For the text-containing cell, return its midpoint in [x, y] coordinate format. 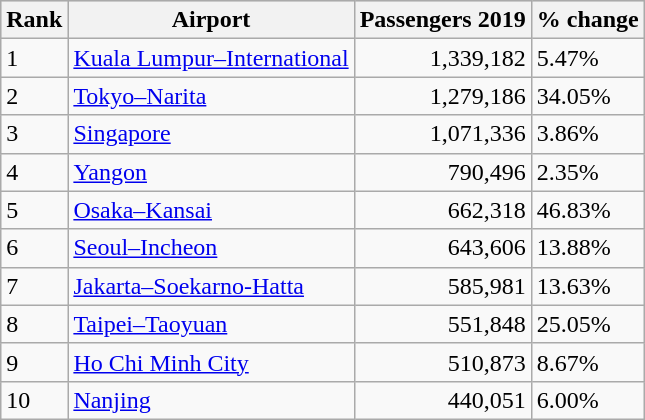
7 [34, 286]
9 [34, 362]
10 [34, 400]
1,339,182 [442, 58]
Rank [34, 20]
6.00% [588, 400]
1 [34, 58]
662,318 [442, 210]
8 [34, 324]
4 [34, 172]
25.05% [588, 324]
Jakarta–Soekarno-Hatta [211, 286]
5.47% [588, 58]
Nanjing [211, 400]
8.67% [588, 362]
Taipei–Taoyuan [211, 324]
Yangon [211, 172]
13.88% [588, 248]
Airport [211, 20]
1,071,336 [442, 134]
Tokyo–Narita [211, 96]
585,981 [442, 286]
% change [588, 20]
3 [34, 134]
2.35% [588, 172]
Seoul–Incheon [211, 248]
13.63% [588, 286]
790,496 [442, 172]
440,051 [442, 400]
Passengers 2019 [442, 20]
46.83% [588, 210]
643,606 [442, 248]
5 [34, 210]
Kuala Lumpur–International [211, 58]
510,873 [442, 362]
Singapore [211, 134]
3.86% [588, 134]
2 [34, 96]
1,279,186 [442, 96]
6 [34, 248]
551,848 [442, 324]
Ho Chi Minh City [211, 362]
Osaka–Kansai [211, 210]
34.05% [588, 96]
